Pinpoint the cell where the given text exists, returning its [X, Y] midpoint coordinate. 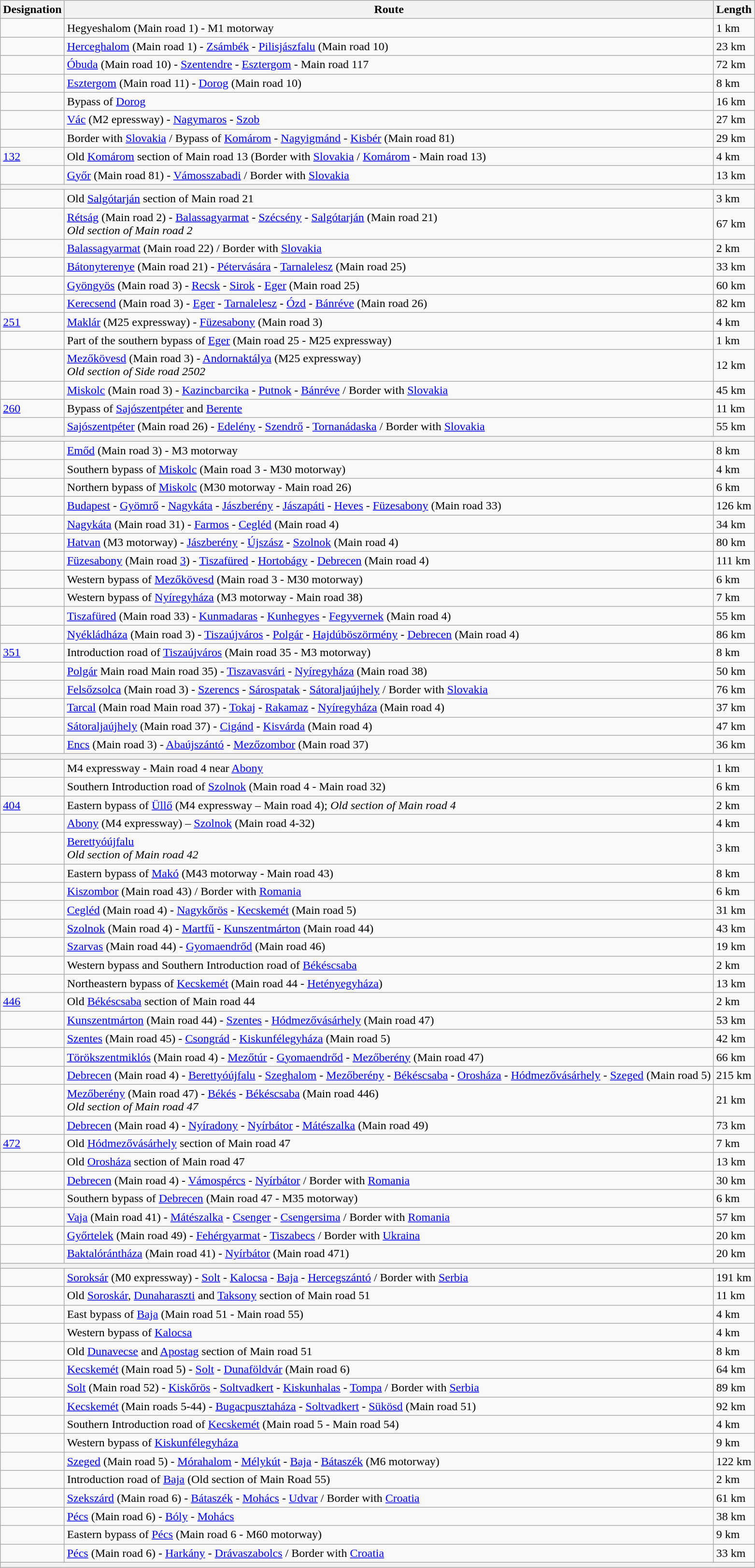
251 [32, 322]
60 km [734, 285]
Debrecen (Main road 4) - Nyíradony - Nyírbátor - Mátészalka (Main road 49) [389, 1125]
Old Komárom section of Main road 13 (Border with Slovakia / Komárom - Main road 13) [389, 156]
Hegyeshalom (Main road 1) - M1 motorway [389, 28]
Szekszárd (Main road 6) - Bátaszék - Mohács - Udvar / Border with Croatia [389, 1498]
Szolnok (Main road 4) - Martfű - Kunszentmárton (Main road 44) [389, 928]
Budapest - Gyömrő - Nagykáta - Jászberény - Jászapáti - Heves - Füzesabony (Main road 33) [389, 505]
Old Békéscsaba section of Main road 44 [389, 1002]
Solt (Main road 52) - Kiskőrös - Soltvadkert - Kiskunhalas - Tompa / Border with Serbia [389, 1387]
Bypass of Dorog [389, 101]
191 km [734, 1277]
Northern bypass of Miskolc (M30 motorway - Main road 26) [389, 487]
Győrtelek (Main road 49) - Fehérgyarmat - Tiszabecs / Border with Ukraina [389, 1235]
Szentes (Main road 45) - Csongrád - Kiskunfélegyháza (Main road 5) [389, 1038]
72 km [734, 65]
Pécs (Main road 6) - Bóly - Mohács [389, 1516]
61 km [734, 1498]
Óbuda (Main road 10) - Szentendre - Esztergom - Main road 117 [389, 65]
57 km [734, 1217]
43 km [734, 928]
37 km [734, 708]
Bypass of Sajószentpéter and Berente [389, 408]
76 km [734, 689]
111 km [734, 561]
Tiszafüred (Main road 33) - Kunmadaras - Kunhegyes - Fegyvernek (Main road 4) [389, 616]
53 km [734, 1020]
Törökszentmiklós (Main road 4) - Mezőtúr - Gyomaendrőd - Mezőberény (Main road 47) [389, 1057]
Felsőzsolca (Main road 3) - Szerencs - Sárospatak - Sátoraljaújhely / Border with Slovakia [389, 689]
Vaja (Main road 41) - Mátészalka - Csenger - Csengersima / Border with Romania [389, 1217]
47 km [734, 726]
Vác (M2 epressway) - Nagymaros - Szob [389, 120]
Western bypass of Kiskunfélegyháza [389, 1443]
86 km [734, 634]
Length [734, 10]
Sajószentpéter (Main road 26) - Edelény - Szendrő - Tornanádaska / Border with Slovakia [389, 427]
19 km [734, 947]
Old Soroskár, Dunaharaszti and Taksony section of Main road 51 [389, 1296]
Old Dunavecse and Apostag section of Main road 51 [389, 1351]
Eastern bypass of Pécs (Main road 6 - M60 motorway) [389, 1535]
Kecskemét (Main road 5) - Solt - Dunaföldvár (Main road 6) [389, 1369]
36 km [734, 744]
Old Hódmezővásárhely section of Main road 47 [389, 1144]
Debrecen (Main road 4) - Berettyóújfalu - Szeghalom - Mezőberény - Békéscsaba - Orosháza - Hódmezővásárhely - Szeged (Main road 5) [389, 1075]
Southern bypass of Miskolc (Main road 3 - M30 motorway) [389, 469]
Northeastern bypass of Kecskemét (Main road 44 - Hetényegyháza) [389, 983]
Western bypass of Nyíregyháza (M3 motorway - Main road 38) [389, 598]
Baktalórántháza (Main road 41) - Nyírbátor (Main road 471) [389, 1254]
Balassagyarmat (Main road 22) / Border with Slovakia [389, 249]
Sátoraljaújhely (Main road 37) - Cigánd - Kisvárda (Main road 4) [389, 726]
Hatvan (M3 motorway) - Jászberény - Újszász - Szolnok (Main road 4) [389, 543]
80 km [734, 543]
12 km [734, 365]
Pécs (Main road 6) - Harkány - Drávaszabolcs / Border with Croatia [389, 1553]
92 km [734, 1406]
Kerecsend (Main road 3) - Eger - Tarnalelesz - Ózd - Bánréve (Main road 26) [389, 304]
Polgár Main road Main road 35) - Tiszavasvári - Nyíregyháza (Main road 38) [389, 671]
82 km [734, 304]
23 km [734, 46]
42 km [734, 1038]
Kunszentmárton (Main road 44) - Szentes - Hódmezővásárhely (Main road 47) [389, 1020]
Bátonyterenye (Main road 21) - Pétervására - Tarnalelesz (Main road 25) [389, 267]
16 km [734, 101]
Western bypass of Mezőkövesd (Main road 3 - M30 motorway) [389, 579]
Introduction road of Tiszaújváros (Main road 35 - M3 motorway) [389, 653]
Tarcal (Main road Main road 37) - Tokaj - Rakamaz - Nyíregyháza (Main road 4) [389, 708]
Eastern bypass of Makó (M43 motorway - Main road 43) [389, 873]
Emőd (Main road 3) - M3 motorway [389, 450]
Eastern bypass of Üllő (M4 expressway – Main road 4); Old section of Main road 4 [389, 805]
Southern Introduction road of Kecskemét (Main road 5 - Main road 54) [389, 1425]
Győr (Main road 81) - Vámosszabadi / Border with Slovakia [389, 175]
Nagykáta (Main road 31) - Farmos - Cegléd (Main road 4) [389, 524]
472 [32, 1144]
Debrecen (Main road 4) - Vámospércs - Nyírbátor / Border with Romania [389, 1180]
260 [32, 408]
Rétság (Main road 2) - Balassagyarmat - Szécsény - Salgótarján (Main road 21)Old section of Main road 2 [389, 223]
Miskolc (Main road 3) - Kazincbarcika - Putnok - Bánréve / Border with Slovakia [389, 390]
Soroksár (M0 expressway) - Solt - Kalocsa - Baja - Hercegszántó / Border with Serbia [389, 1277]
38 km [734, 1516]
Esztergom (Main road 11) - Dorog (Main road 10) [389, 83]
Border with Slovakia / Bypass of Komárom - Nagyigmánd - Kisbér (Main road 81) [389, 138]
122 km [734, 1461]
Kecskemét (Main roads 5-44) - Bugacpusztaháza - Soltvadkert - Sükösd (Main road 51) [389, 1406]
East bypass of Baja (Main road 51 - Main road 55) [389, 1314]
Encs (Main road 3) - Abaújszántó - Mezőzombor (Main road 37) [389, 744]
27 km [734, 120]
215 km [734, 1075]
404 [32, 805]
351 [32, 653]
45 km [734, 390]
34 km [734, 524]
132 [32, 156]
89 km [734, 1387]
Herceghalom (Main road 1) - Zsámbék - Pilisjászfalu (Main road 10) [389, 46]
30 km [734, 1180]
Western bypass of Kalocsa [389, 1332]
21 km [734, 1100]
64 km [734, 1369]
67 km [734, 223]
50 km [734, 671]
M4 expressway - Main road 4 near Abony [389, 768]
Kiszombor (Main road 43) / Border with Romania [389, 892]
Szeged (Main road 5) - Mórahalom - Mélykút - Baja - Bátaszék (M6 motorway) [389, 1461]
Nyékládháza (Main road 3) - Tiszaújváros - Polgár - Hajdúböszörmény - Debrecen (Main road 4) [389, 634]
Part of the southern bypass of Eger (Main road 25 - M25 expressway) [389, 340]
Designation [32, 10]
29 km [734, 138]
Gyöngyös (Main road 3) - Recsk - Sirok - Eger (Main road 25) [389, 285]
Southern bypass of Debrecen (Main road 47 - M35 motorway) [389, 1199]
66 km [734, 1057]
Old Salgótarján section of Main road 21 [389, 198]
73 km [734, 1125]
Mezőkövesd (Main road 3) - Andornaktálya (M25 expressway)Old section of Side road 2502 [389, 365]
31 km [734, 910]
Introduction road of Baja (Old section of Main Road 55) [389, 1480]
446 [32, 1002]
Cegléd (Main road 4) - Nagykőrös - Kecskemét (Main road 5) [389, 910]
Old Orosháza section of Main road 47 [389, 1162]
BerettyóújfaluOld section of Main road 42 [389, 849]
Abony (M4 expressway) – Szolnok (Main road 4-32) [389, 824]
Füzesabony (Main road 3) - Tiszafüred - Hortobágy - Debrecen (Main road 4) [389, 561]
Route [389, 10]
Maklár (M25 expressway) - Füzesabony (Main road 3) [389, 322]
Southern Introduction road of Szolnok (Main road 4 - Main road 32) [389, 786]
Szarvas (Main road 44) - Gyomaendrőd (Main road 46) [389, 947]
Western bypass and Southern Introduction road of Békéscsaba [389, 965]
126 km [734, 505]
Mezőberény (Main road 47) - Békés - Békéscsaba (Main road 446)Old section of Main road 47 [389, 1100]
